Determine the [x, y] coordinate at the center of the cell enclosing the given text.  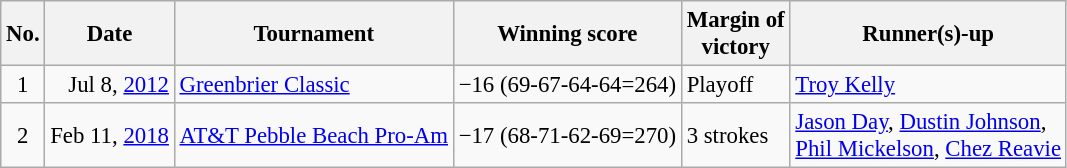
Winning score [567, 34]
Margin ofvictory [736, 34]
3 strokes [736, 136]
Date [110, 34]
AT&T Pebble Beach Pro-Am [314, 136]
−17 (68-71-62-69=270) [567, 136]
2 [23, 136]
−16 (69-67-64-64=264) [567, 85]
Greenbrier Classic [314, 85]
Feb 11, 2018 [110, 136]
Jul 8, 2012 [110, 85]
Runner(s)-up [928, 34]
Jason Day, Dustin Johnson, Phil Mickelson, Chez Reavie [928, 136]
Troy Kelly [928, 85]
Tournament [314, 34]
Playoff [736, 85]
1 [23, 85]
No. [23, 34]
